Locate the cell with the specified text and output its [x, y] center coordinate. 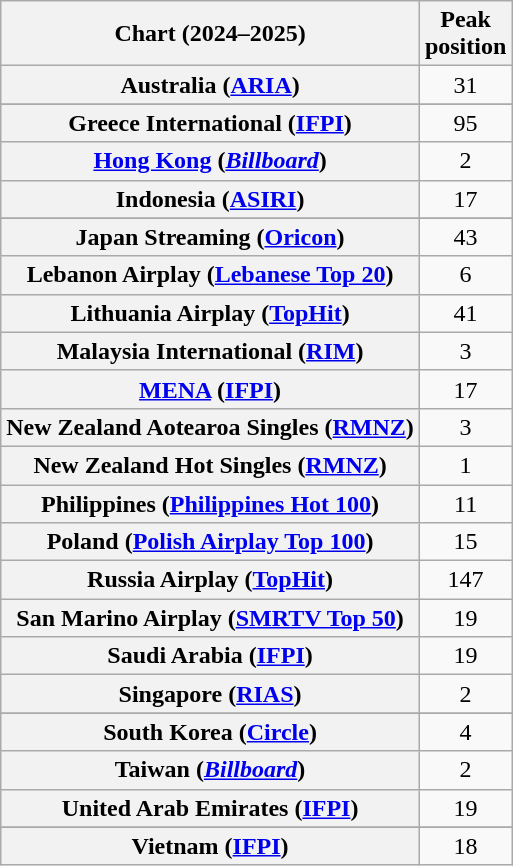
New Zealand Hot Singles (RMNZ) [210, 465]
United Arab Emirates (IFPI) [210, 808]
Taiwan (Billboard) [210, 770]
Lithuania Airplay (TopHit) [210, 313]
Malaysia International (RIM) [210, 351]
Australia (ARIA) [210, 85]
Vietnam (IFPI) [210, 846]
Greece International (IFPI) [210, 123]
6 [465, 275]
Poland (Polish Airplay Top 100) [210, 542]
147 [465, 580]
11 [465, 503]
South Korea (Circle) [210, 732]
Indonesia (ASIRI) [210, 199]
Peakposition [465, 34]
4 [465, 732]
43 [465, 237]
MENA (IFPI) [210, 389]
Russia Airplay (TopHit) [210, 580]
Philippines (Philippines Hot 100) [210, 503]
15 [465, 542]
New Zealand Aotearoa Singles (RMNZ) [210, 427]
Singapore (RIAS) [210, 694]
Saudi Arabia (IFPI) [210, 656]
18 [465, 846]
Chart (2024–2025) [210, 34]
San Marino Airplay (SMRTV Top 50) [210, 618]
1 [465, 465]
Lebanon Airplay (Lebanese Top 20) [210, 275]
Japan Streaming (Oricon) [210, 237]
Hong Kong (Billboard) [210, 161]
31 [465, 85]
95 [465, 123]
41 [465, 313]
